From the cell containing the given text, extract its center point as (x, y) coordinate. 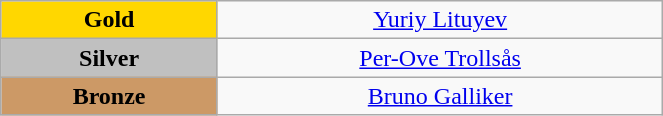
Yuriy Lituyev (440, 20)
Bruno Galliker (440, 96)
Bronze (110, 96)
Silver (110, 58)
Per-Ove Trollsås (440, 58)
Gold (110, 20)
